Determine the (x, y) coordinate at the center of the cell enclosing the given text.  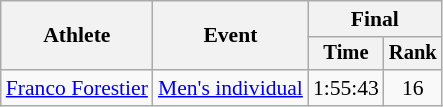
Final (375, 19)
Rank (413, 54)
Event (230, 36)
Athlete (77, 36)
Time (346, 54)
16 (413, 88)
1:55:43 (346, 88)
Men's individual (230, 88)
Franco Forestier (77, 88)
